For the text-containing cell, return its midpoint in (X, Y) coordinate format. 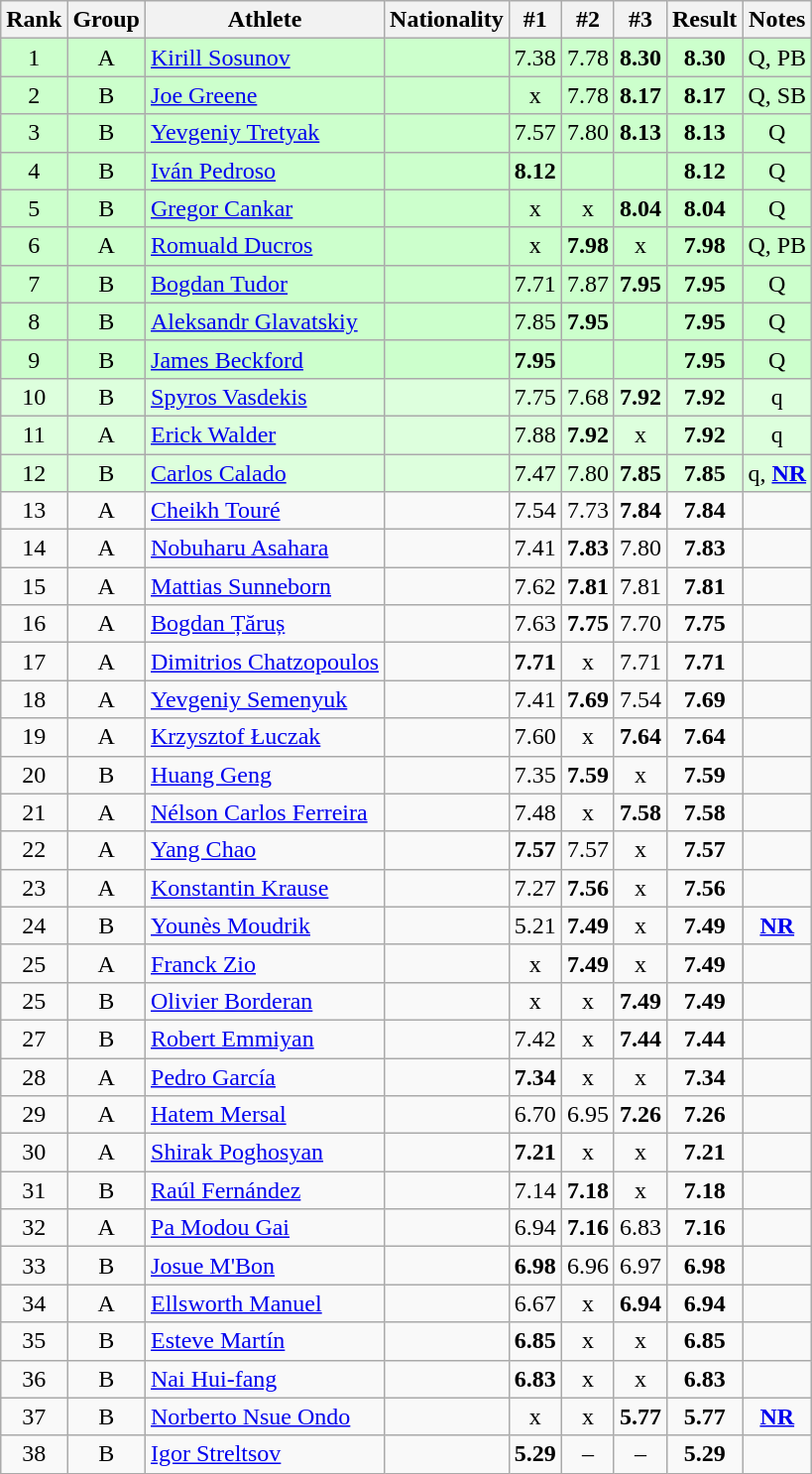
22 (34, 850)
36 (34, 1379)
33 (34, 1266)
Yevgeniy Semenyuk (266, 699)
Nélson Carlos Ferreira (266, 812)
Shirak Poghosyan (266, 1153)
19 (34, 737)
#3 (640, 20)
17 (34, 662)
Pa Modou Gai (266, 1228)
7.87 (587, 284)
27 (34, 1039)
6.96 (587, 1266)
Raúl Fernández (266, 1190)
10 (34, 397)
Carlos Calado (266, 473)
Dimitrios Chatzopoulos (266, 662)
Yang Chao (266, 850)
Athlete (266, 20)
Kirill Sosunov (266, 58)
7.48 (535, 812)
Q, SB (777, 95)
20 (34, 775)
7.88 (535, 434)
#1 (535, 20)
14 (34, 549)
Konstantin Krause (266, 888)
8 (34, 321)
7.47 (535, 473)
Iván Pedroso (266, 171)
7.38 (535, 58)
18 (34, 699)
Huang Geng (266, 775)
23 (34, 888)
7.27 (535, 888)
29 (34, 1115)
Romuald Ducros (266, 246)
5 (34, 208)
Nationality (447, 20)
Josue M'Bon (266, 1266)
7.73 (587, 511)
11 (34, 434)
Hatem Mersal (266, 1115)
7.60 (535, 737)
13 (34, 511)
32 (34, 1228)
Franck Zio (266, 963)
7 (34, 284)
30 (34, 1153)
Younès Moudrik (266, 925)
James Beckford (266, 359)
Result (704, 20)
7.42 (535, 1039)
Bogdan Tudor (266, 284)
6.70 (535, 1115)
q, NR (777, 473)
38 (34, 1454)
Group (107, 20)
Ellsworth Manuel (266, 1303)
Krzysztof Łuczak (266, 737)
Igor Streltsov (266, 1454)
35 (34, 1341)
3 (34, 133)
28 (34, 1076)
Rank (34, 20)
4 (34, 171)
Pedro García (266, 1076)
16 (34, 624)
Cheikh Touré (266, 511)
7.14 (535, 1190)
9 (34, 359)
2 (34, 95)
6.95 (587, 1115)
37 (34, 1416)
12 (34, 473)
6.67 (535, 1303)
Bogdan Țăruș (266, 624)
21 (34, 812)
6 (34, 246)
Olivier Borderan (266, 1001)
Erick Walder (266, 434)
34 (34, 1303)
Nobuharu Asahara (266, 549)
#2 (587, 20)
31 (34, 1190)
24 (34, 925)
15 (34, 586)
Gregor Cankar (266, 208)
Notes (777, 20)
Esteve Martín (266, 1341)
7.62 (535, 586)
Nai Hui-fang (266, 1379)
Yevgeniy Tretyak (266, 133)
Mattias Sunneborn (266, 586)
7.70 (640, 624)
7.35 (535, 775)
Aleksandr Glavatskiy (266, 321)
5.21 (535, 925)
1 (34, 58)
7.68 (587, 397)
6.97 (640, 1266)
Joe Greene (266, 95)
7.63 (535, 624)
Norberto Nsue Ondo (266, 1416)
Robert Emmiyan (266, 1039)
Spyros Vasdekis (266, 397)
